Output the [x, y] coordinate of the center of the cell containing the given text.  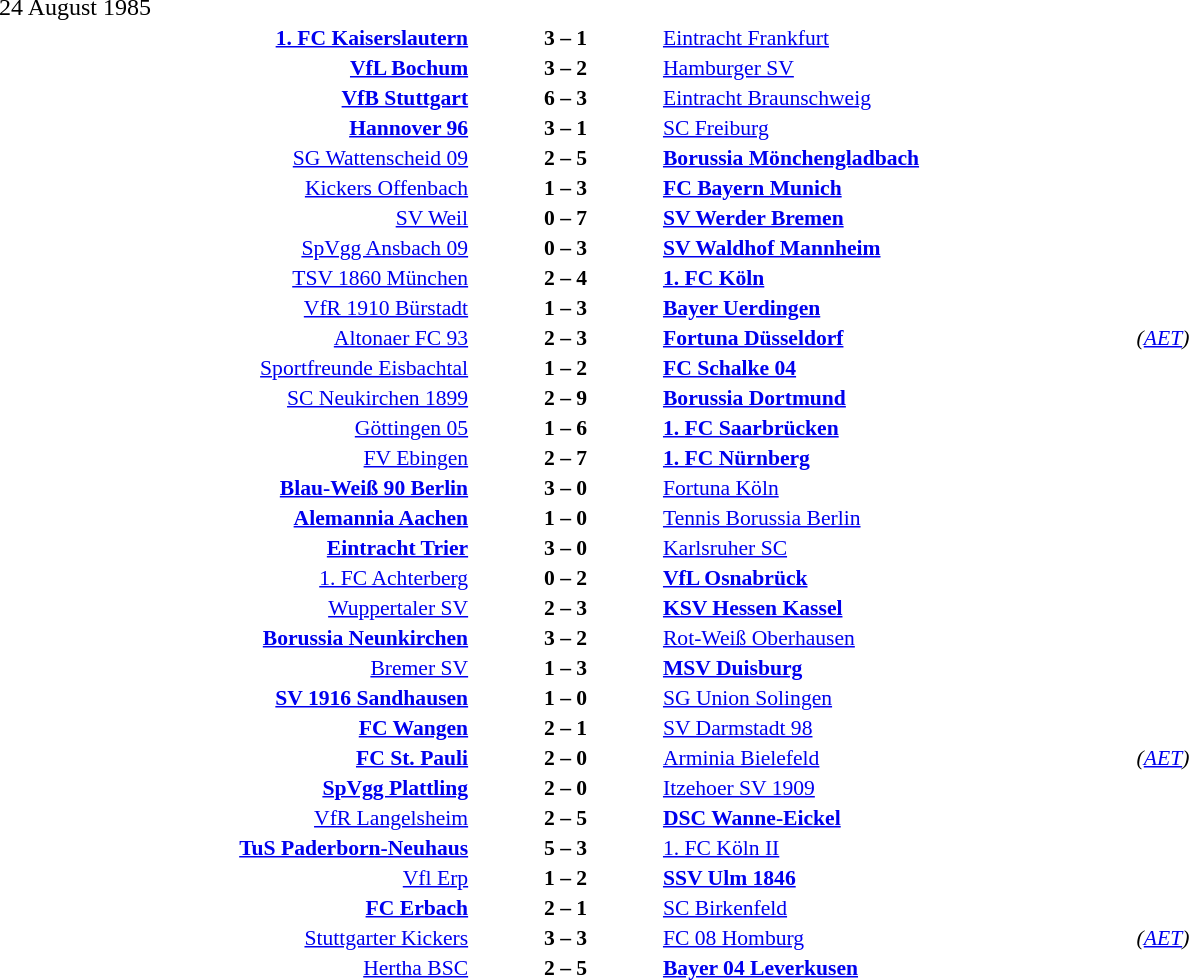
SC Freiburg [897, 128]
Itzehoer SV 1909 [897, 788]
SSV Ulm 1846 [897, 878]
2 – 9 [566, 398]
FC 08 Homburg [897, 938]
0 – 2 [566, 578]
Eintracht Frankfurt [897, 38]
1. FC Köln II [897, 848]
1. FC Köln [897, 278]
3 – 3 [566, 938]
1. FC Nürnberg [897, 458]
DSC Wanne-Eickel [897, 818]
Bayer Uerdingen [897, 308]
SC Birkenfeld [897, 908]
FC Schalke 04 [897, 368]
Tennis Borussia Berlin [897, 518]
SV Werder Bremen [897, 218]
5 – 3 [566, 848]
0 – 3 [566, 248]
Borussia Mönchengladbach [897, 158]
Arminia Bielefeld [897, 758]
Karlsruher SC [897, 548]
1 – 6 [566, 428]
Eintracht Braunschweig [897, 98]
MSV Duisburg [897, 668]
KSV Hessen Kassel [897, 608]
SV Waldhof Mannheim [897, 248]
2 – 7 [566, 458]
Hamburger SV [897, 68]
Fortuna Düsseldorf [897, 338]
Fortuna Köln [897, 488]
2 – 4 [566, 278]
1. FC Saarbrücken [897, 428]
VfL Osnabrück [897, 578]
FC Bayern Munich [897, 188]
0 – 7 [566, 218]
Borussia Dortmund [897, 398]
Rot-Weiß Oberhausen [897, 638]
SV Darmstadt 98 [897, 728]
SG Union Solingen [897, 698]
6 – 3 [566, 98]
